Search for the cell housing the specified text and yield its [x, y] center coordinate. 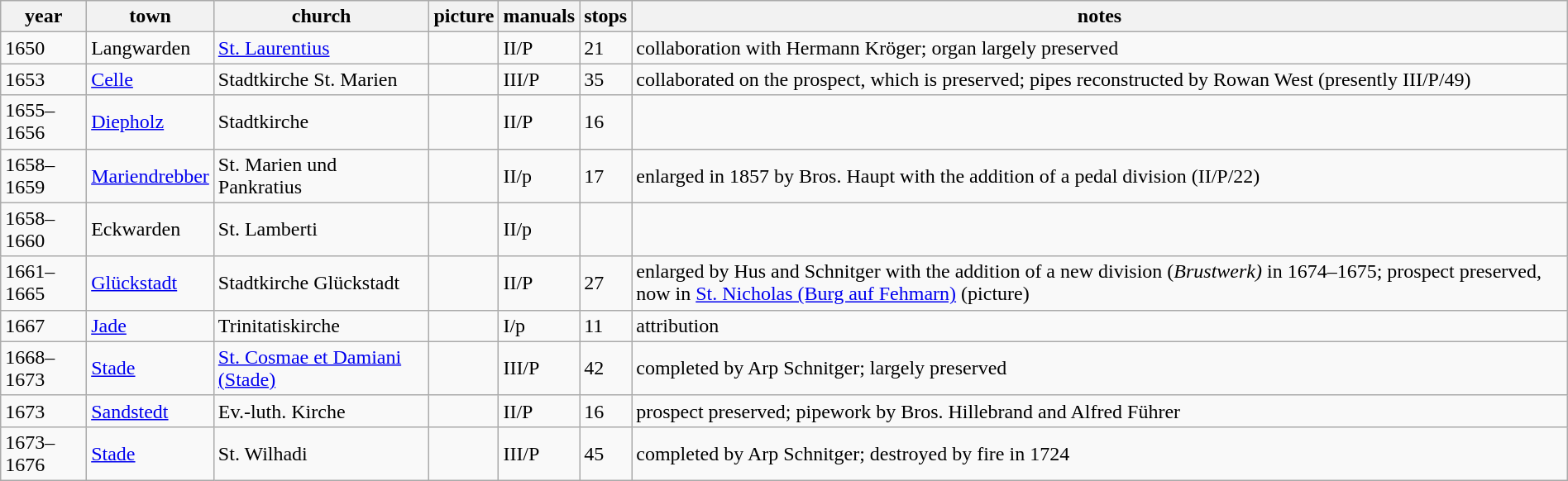
1668–1673 [44, 369]
St. Laurentius [321, 48]
picture [464, 17]
church [321, 17]
town [151, 17]
45 [605, 453]
collaborated on the prospect, which is preserved; pipes reconstructed by Rowan West (presently III/P/49) [1100, 79]
I/p [539, 326]
1673 [44, 411]
Celle [151, 79]
St. Cosmae et Damiani (Stade) [321, 369]
Trinitatiskirche [321, 326]
Diepholz [151, 122]
1661–1665 [44, 283]
Mariendrebber [151, 175]
1658–1660 [44, 230]
notes [1100, 17]
17 [605, 175]
Stadtkirche St. Marien [321, 79]
prospect preserved; pipework by Bros. Hillebrand and Alfred Führer [1100, 411]
1650 [44, 48]
stops [605, 17]
manuals [539, 17]
Glückstadt [151, 283]
St. Lamberti [321, 230]
1658–1659 [44, 175]
Langwarden [151, 48]
completed by Arp Schnitger; largely preserved [1100, 369]
St. Marien und Pankratius [321, 175]
collaboration with Hermann Kröger; organ largely preserved [1100, 48]
year [44, 17]
enlarged in 1857 by Bros. Haupt with the addition of a pedal division (II/P/22) [1100, 175]
St. Wilhadi [321, 453]
35 [605, 79]
1655–1656 [44, 122]
Sandstedt [151, 411]
1667 [44, 326]
42 [605, 369]
Stadtkirche [321, 122]
Stadtkirche Glückstadt [321, 283]
Ev.-luth. Kirche [321, 411]
Eckwarden [151, 230]
1653 [44, 79]
Jade [151, 326]
1673–1676 [44, 453]
11 [605, 326]
completed by Arp Schnitger; destroyed by fire in 1724 [1100, 453]
21 [605, 48]
attribution [1100, 326]
27 [605, 283]
